Locate the cell with the specified text and output its [x, y] center coordinate. 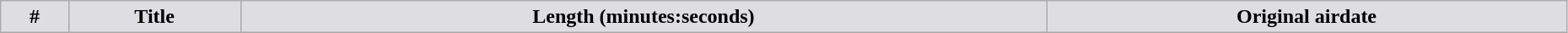
Original airdate [1307, 17]
# [35, 17]
Title [154, 17]
Length (minutes:seconds) [644, 17]
